Identify which cell holds the provided text, then report its [X, Y] central coordinate. 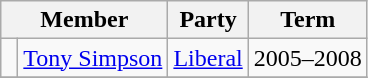
Party [208, 20]
2005–2008 [308, 58]
Member [84, 20]
Liberal [208, 58]
Term [308, 20]
Tony Simpson [93, 58]
